From the cell containing the given text, extract its center point as (x, y) coordinate. 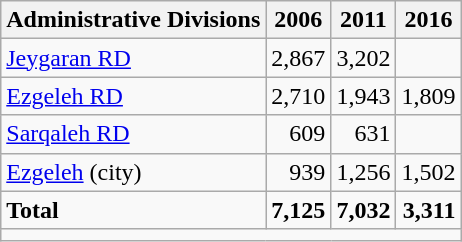
2,867 (298, 58)
Sarqaleh RD (134, 134)
2006 (298, 20)
609 (298, 134)
2011 (364, 20)
2,710 (298, 96)
939 (298, 172)
3,311 (428, 210)
631 (364, 134)
1,943 (364, 96)
3,202 (364, 58)
1,256 (364, 172)
1,809 (428, 96)
Ezgeleh RD (134, 96)
Jeygaran RD (134, 58)
Administrative Divisions (134, 20)
Ezgeleh (city) (134, 172)
7,125 (298, 210)
Total (134, 210)
2016 (428, 20)
1,502 (428, 172)
7,032 (364, 210)
